Return [X, Y] of the center of cell containing provided text 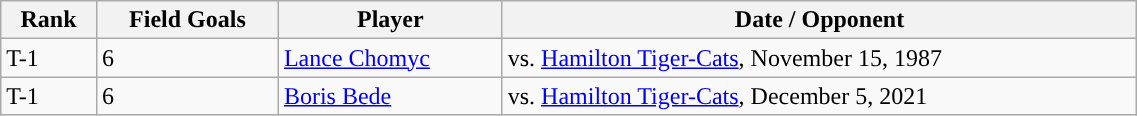
Lance Chomyc [390, 58]
Field Goals [187, 20]
Rank [49, 20]
vs. Hamilton Tiger-Cats, December 5, 2021 [820, 96]
Boris Bede [390, 96]
Player [390, 20]
Date / Opponent [820, 20]
vs. Hamilton Tiger-Cats, November 15, 1987 [820, 58]
